Pinpoint the cell where the given text exists, returning its [X, Y] midpoint coordinate. 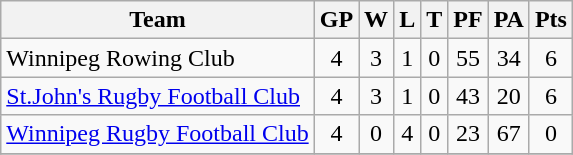
Team [158, 20]
Winnipeg Rugby Football Club [158, 134]
20 [508, 96]
T [434, 20]
PA [508, 20]
Winnipeg Rowing Club [158, 58]
PF [468, 20]
67 [508, 134]
34 [508, 58]
23 [468, 134]
GP [336, 20]
Pts [550, 20]
St.John's Rugby Football Club [158, 96]
L [408, 20]
W [376, 20]
55 [468, 58]
43 [468, 96]
